Locate the cell with the specified text and output its (x, y) center coordinate. 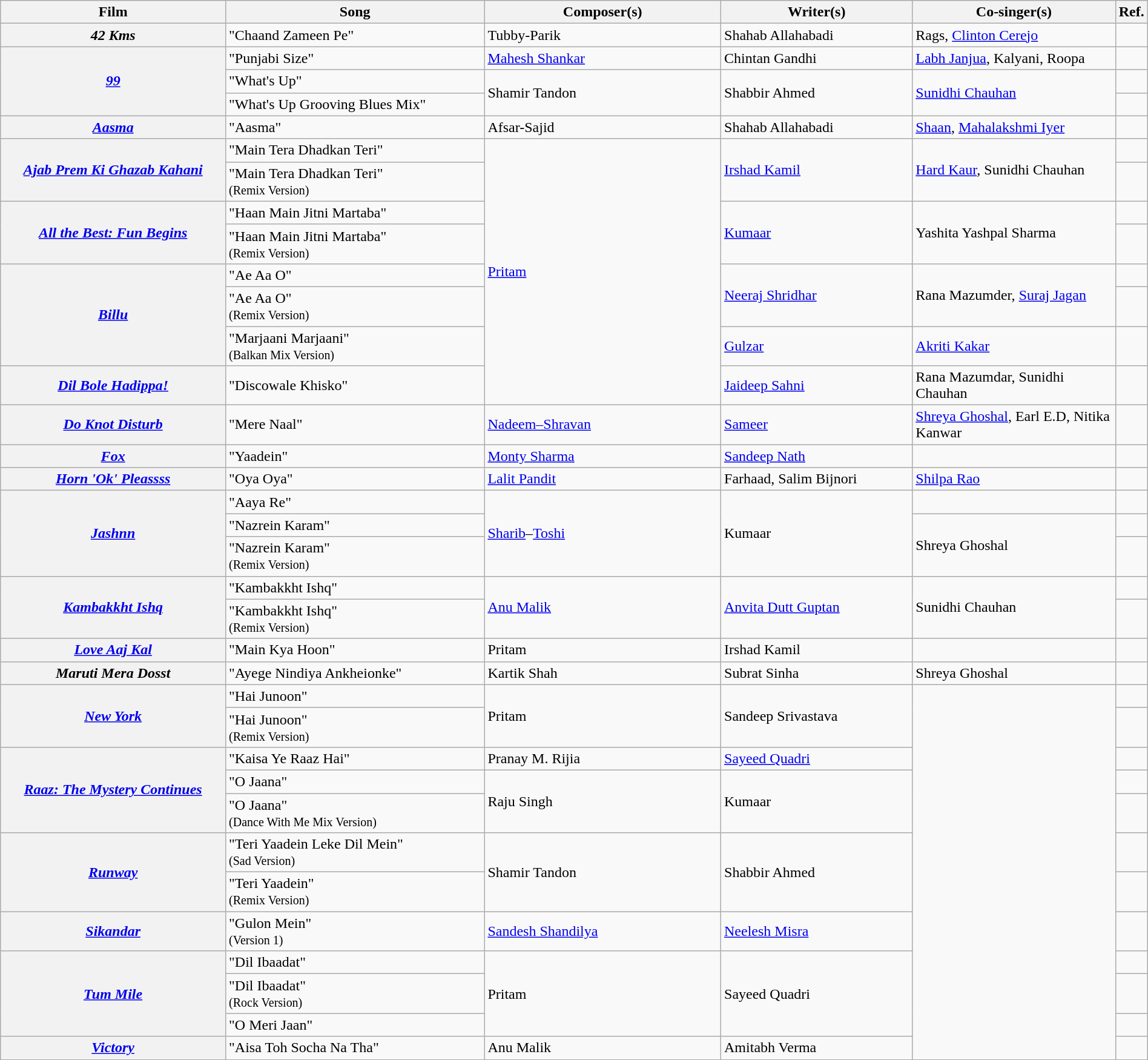
Nadeem–Shravan (603, 425)
Writer(s) (817, 12)
Farhaad, Salim Bijnori (817, 479)
Raaz: The Mystery Continues (113, 790)
Subrat Sinha (817, 673)
"Dil Ibaadat" (355, 962)
"Nazrein Karam" (355, 525)
Gulzar (817, 345)
"Haan Main Jitni Martaba"(Remix Version) (355, 243)
"O Meri Jaan" (355, 1025)
"Kambakkht Ishq"(Remix Version) (355, 619)
"Teri Yaadein Leke Dil Mein"(Sad Version) (355, 853)
"Punjabi Size" (355, 58)
"Hai Junoon"(Remix Version) (355, 727)
Sikandar (113, 932)
Chintan Gandhi (817, 58)
"Kambakkht Ishq" (355, 588)
All the Best: Fun Begins (113, 233)
"Aasma" (355, 127)
"Ae Aa O" (355, 275)
"Chaand Zameen Pe" (355, 35)
"Main Tera Dhadkan Teri" (355, 150)
99 (113, 81)
Lalit Pandit (603, 479)
Co-singer(s) (1014, 12)
Tum Mile (113, 993)
Rana Mazumdar, Sunidhi Chauhan (1014, 385)
Mahesh Shankar (603, 58)
Sandeep Nath (817, 456)
"O Jaana"(Dance With Me Mix Version) (355, 813)
"Gulon Mein"(Version 1) (355, 932)
Victory (113, 1048)
"Nazrein Karam"(Remix Version) (355, 556)
Shaan, Mahalakshmi Iyer (1014, 127)
Billu (113, 314)
Maruti Mera Dosst (113, 673)
New York (113, 716)
"Aisa Toh Socha Na Tha" (355, 1048)
Yashita Yashpal Sharma (1014, 233)
Shilpa Rao (1014, 479)
"Main Tera Dhadkan Teri"(Remix Version) (355, 182)
"Haan Main Jitni Martaba" (355, 213)
Anvita Dutt Guptan (817, 607)
Sandesh Shandilya (603, 932)
"Teri Yaadein"(Remix Version) (355, 892)
Sandeep Srivastava (817, 716)
Tubby-Parik (603, 35)
"Aaya Re" (355, 502)
Amitabh Verma (817, 1048)
"Yaadein" (355, 456)
Horn 'Ok' Pleassss (113, 479)
Fox (113, 456)
"Discowale Khisko" (355, 385)
"What's Up" (355, 81)
Composer(s) (603, 12)
Rags, Clinton Cerejo (1014, 35)
"Kaisa Ye Raaz Hai" (355, 758)
Sameer (817, 425)
Runway (113, 872)
42 Kms (113, 35)
"Hai Junoon" (355, 696)
"Ayege Nindiya Ankheionke" (355, 673)
"Ae Aa O"(Remix Version) (355, 306)
Jaideep Sahni (817, 385)
"Marjaani Marjaani"(Balkan Mix Version) (355, 345)
Rana Mazumder, Suraj Jagan (1014, 294)
Shreya Ghoshal, Earl E.D, Nitika Kanwar (1014, 425)
Song (355, 12)
Aasma (113, 127)
Neelesh Misra (817, 932)
Akriti Kakar (1014, 345)
Hard Kaur, Sunidhi Chauhan (1014, 170)
Neeraj Shridhar (817, 294)
Ajab Prem Ki Ghazab Kahani (113, 170)
"Mere Naal" (355, 425)
Jashnn (113, 533)
Dil Bole Hadippa! (113, 385)
Do Knot Disturb (113, 425)
Sharib–Toshi (603, 533)
"What's Up Grooving Blues Mix" (355, 104)
Love Aaj Kal (113, 650)
Raju Singh (603, 801)
Ref. (1131, 12)
Kambakkht Ishq (113, 607)
Afsar-Sajid (603, 127)
"Main Kya Hoon" (355, 650)
Labh Janjua, Kalyani, Roopa (1014, 58)
Monty Sharma (603, 456)
"O Jaana" (355, 781)
Pranay M. Rijia (603, 758)
Kartik Shah (603, 673)
Film (113, 12)
"Dil Ibaadat"(Rock Version) (355, 993)
"Oya Oya" (355, 479)
